Output the (X, Y) coordinate of the center of the cell containing the given text.  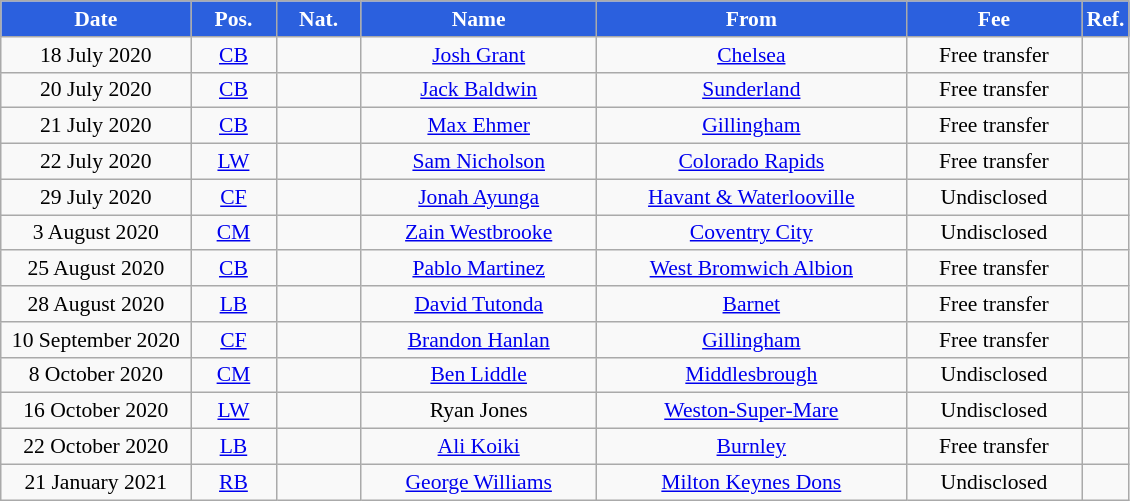
Nat. (318, 19)
25 August 2020 (96, 269)
Colorado Rapids (751, 162)
Havant & Waterlooville (751, 197)
RB (234, 482)
David Tutonda (478, 304)
Jack Baldwin (478, 90)
Milton Keynes Dons (751, 482)
Chelsea (751, 55)
Name (478, 19)
Max Ehmer (478, 126)
3 August 2020 (96, 233)
28 August 2020 (96, 304)
Date (96, 19)
18 July 2020 (96, 55)
Pablo Martinez (478, 269)
21 January 2021 (96, 482)
Fee (994, 19)
Sunderland (751, 90)
Ref. (1106, 19)
Middlesbrough (751, 375)
Jonah Ayunga (478, 197)
George Williams (478, 482)
Ali Koiki (478, 447)
22 July 2020 (96, 162)
8 October 2020 (96, 375)
Ben Liddle (478, 375)
Sam Nicholson (478, 162)
West Bromwich Albion (751, 269)
Brandon Hanlan (478, 340)
16 October 2020 (96, 411)
22 October 2020 (96, 447)
Ryan Jones (478, 411)
10 September 2020 (96, 340)
Weston-Super-Mare (751, 411)
Barnet (751, 304)
Burnley (751, 447)
Pos. (234, 19)
From (751, 19)
Josh Grant (478, 55)
21 July 2020 (96, 126)
20 July 2020 (96, 90)
29 July 2020 (96, 197)
Zain Westbrooke (478, 233)
Coventry City (751, 233)
